Detect which cell encompasses the target text, then output its [x, y] center coordinate. 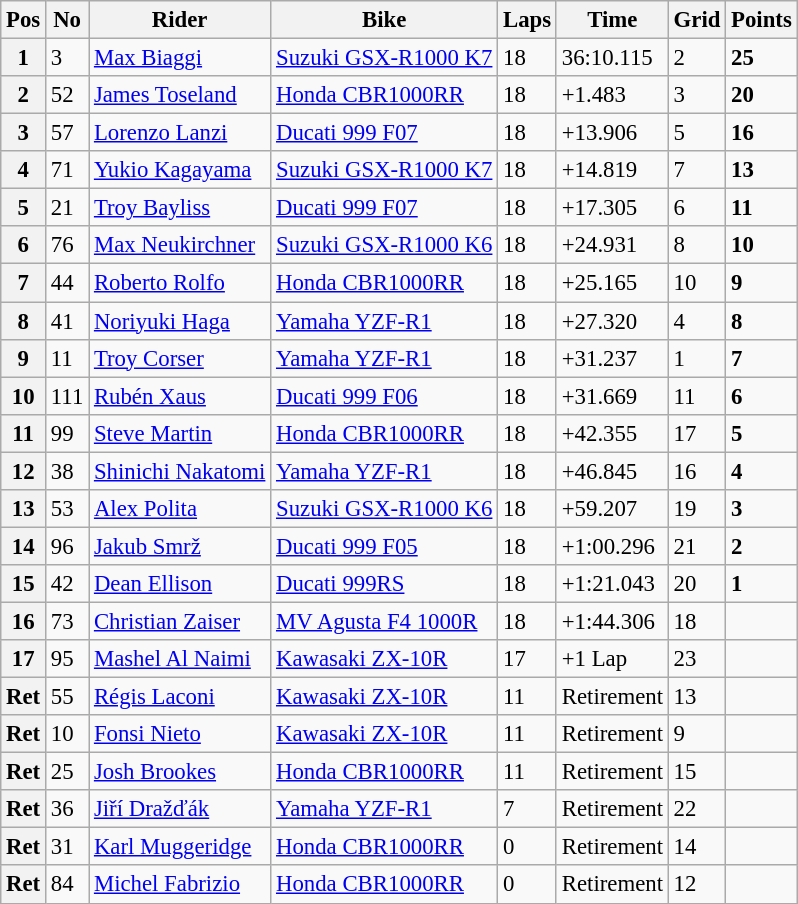
Points [762, 20]
Pos [24, 20]
22 [696, 809]
Rider [180, 20]
Lorenzo Lanzi [180, 133]
Karl Muggeridge [180, 847]
+31.669 [612, 396]
Alex Polita [180, 509]
Noriyuki Haga [180, 321]
31 [68, 847]
+13.906 [612, 133]
73 [68, 621]
84 [68, 885]
+31.237 [612, 358]
53 [68, 509]
Fonsi Nieto [180, 734]
95 [68, 659]
Rubén Xaus [180, 396]
Dean Ellison [180, 584]
38 [68, 471]
+1.483 [612, 95]
55 [68, 697]
Mashel Al Naimi [180, 659]
19 [696, 509]
+1:00.296 [612, 546]
+42.355 [612, 433]
MV Agusta F4 1000R [384, 621]
52 [68, 95]
+27.320 [612, 321]
23 [696, 659]
No [68, 20]
57 [68, 133]
+17.305 [612, 208]
+1 Lap [612, 659]
Ducati 999RS [384, 584]
76 [68, 245]
+1:21.043 [612, 584]
36:10.115 [612, 58]
Yukio Kagayama [180, 170]
Jiří Dražďák [180, 809]
Max Biaggi [180, 58]
71 [68, 170]
Josh Brookes [180, 772]
Laps [528, 20]
Roberto Rolfo [180, 283]
+1:44.306 [612, 621]
+24.931 [612, 245]
Michel Fabrizio [180, 885]
Christian Zaiser [180, 621]
Shinichi Nakatomi [180, 471]
Troy Bayliss [180, 208]
+25.165 [612, 283]
Ducati 999 F05 [384, 546]
+46.845 [612, 471]
36 [68, 809]
Max Neukirchner [180, 245]
96 [68, 546]
99 [68, 433]
41 [68, 321]
Troy Corser [180, 358]
Jakub Smrž [180, 546]
111 [68, 396]
44 [68, 283]
Grid [696, 20]
Bike [384, 20]
42 [68, 584]
+59.207 [612, 509]
Time [612, 20]
+14.819 [612, 170]
James Toseland [180, 95]
Régis Laconi [180, 697]
Steve Martin [180, 433]
Ducati 999 F06 [384, 396]
